Return the [x, y] coordinate for the center point of the cell that contains the specified text.  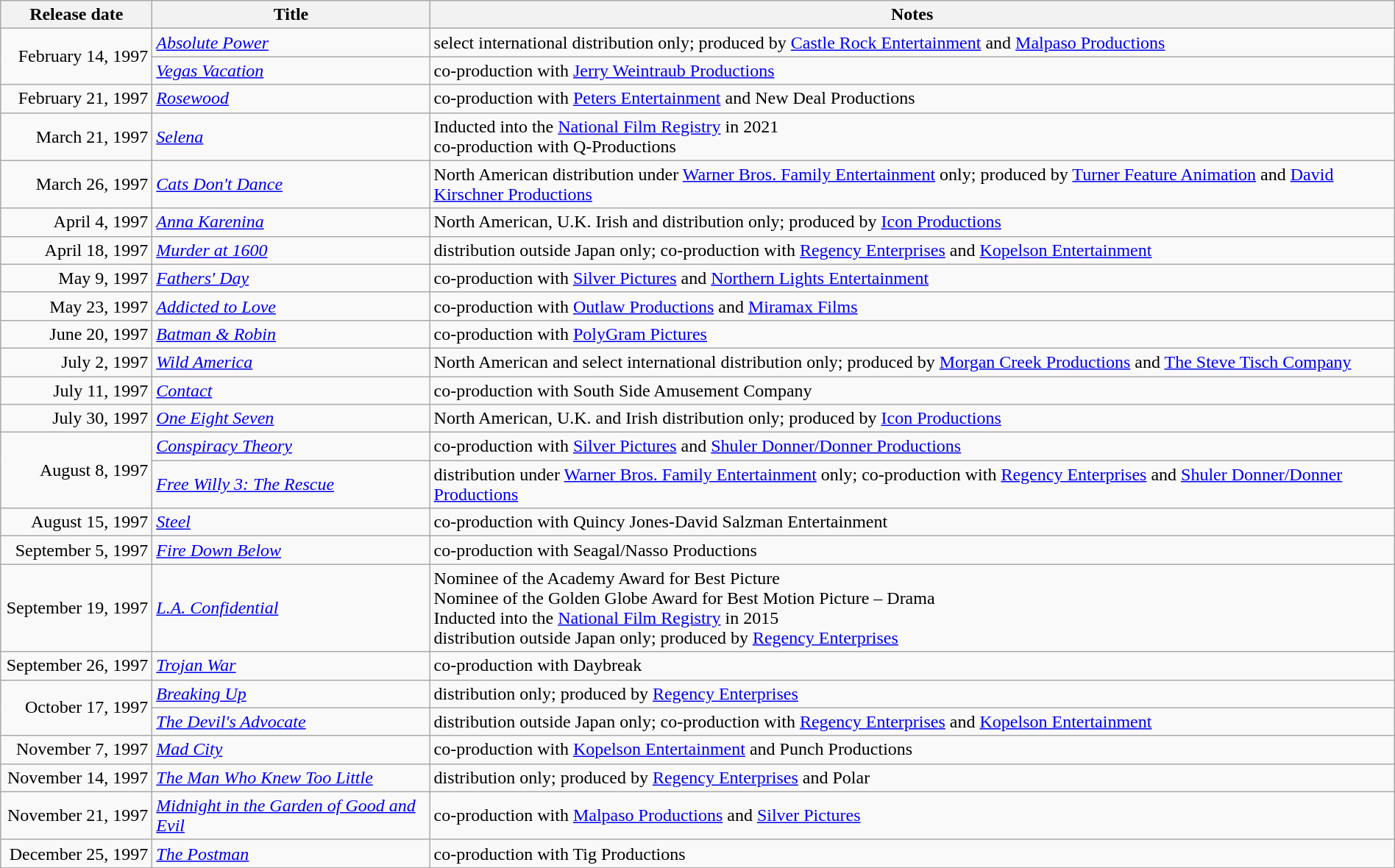
Wild America [291, 362]
co-production with Silver Pictures and Shuler Donner/Donner Productions [912, 447]
select international distribution only; produced by Castle Rock Entertainment and Malpaso Productions [912, 43]
co-production with Malpaso Productions and Silver Pictures [912, 815]
Conspiracy Theory [291, 447]
Addicted to Love [291, 306]
Murder at 1600 [291, 250]
February 21, 1997 [77, 99]
March 21, 1997 [77, 137]
North American, U.K. Irish and distribution only; produced by Icon Productions [912, 222]
May 9, 1997 [77, 278]
distribution only; produced by Regency Enterprises and Polar [912, 778]
Breaking Up [291, 694]
November 21, 1997 [77, 815]
June 20, 1997 [77, 334]
May 23, 1997 [77, 306]
co-production with South Side Amusement Company [912, 391]
February 14, 1997 [77, 57]
co-production with Daybreak [912, 666]
Batman & Robin [291, 334]
December 25, 1997 [77, 853]
October 17, 1997 [77, 708]
L.A. Confidential [291, 608]
co-production with Jerry Weintraub Productions [912, 71]
Anna Karenina [291, 222]
Selena [291, 137]
Steel [291, 522]
Contact [291, 391]
Inducted into the National Film Registry in 2021co-production with Q-Productions [912, 137]
co-production with Outlaw Productions and Miramax Films [912, 306]
co-production with Peters Entertainment and New Deal Productions [912, 99]
co-production with Seagal/Nasso Productions [912, 550]
September 26, 1997 [77, 666]
Free Willy 3: The Rescue [291, 484]
August 8, 1997 [77, 471]
November 7, 1997 [77, 750]
co-production with Kopelson Entertainment and Punch Productions [912, 750]
July 11, 1997 [77, 391]
August 15, 1997 [77, 522]
North American, U.K. and Irish distribution only; produced by Icon Productions [912, 419]
November 14, 1997 [77, 778]
March 26, 1997 [77, 184]
April 18, 1997 [77, 250]
co-production with PolyGram Pictures [912, 334]
July 2, 1997 [77, 362]
Mad City [291, 750]
One Eight Seven [291, 419]
September 19, 1997 [77, 608]
North American distribution under Warner Bros. Family Entertainment only; produced by Turner Feature Animation and David Kirschner Productions [912, 184]
Cats Don't Dance [291, 184]
Trojan War [291, 666]
distribution under Warner Bros. Family Entertainment only; co-production with Regency Enterprises and Shuler Donner/Donner Productions [912, 484]
Fathers' Day [291, 278]
The Devil's Advocate [291, 722]
The Postman [291, 853]
Notes [912, 15]
co-production with Silver Pictures and Northern Lights Entertainment [912, 278]
Midnight in the Garden of Good and Evil [291, 815]
Release date [77, 15]
Vegas Vacation [291, 71]
co-production with Quincy Jones-David Salzman Entertainment [912, 522]
North American and select international distribution only; produced by Morgan Creek Productions and The Steve Tisch Company [912, 362]
co-production with Tig Productions [912, 853]
The Man Who Knew Too Little [291, 778]
September 5, 1997 [77, 550]
July 30, 1997 [77, 419]
Fire Down Below [291, 550]
Rosewood [291, 99]
April 4, 1997 [77, 222]
Absolute Power [291, 43]
distribution only; produced by Regency Enterprises [912, 694]
Title [291, 15]
